Detect which cell encompasses the target text, then output its (x, y) center coordinate. 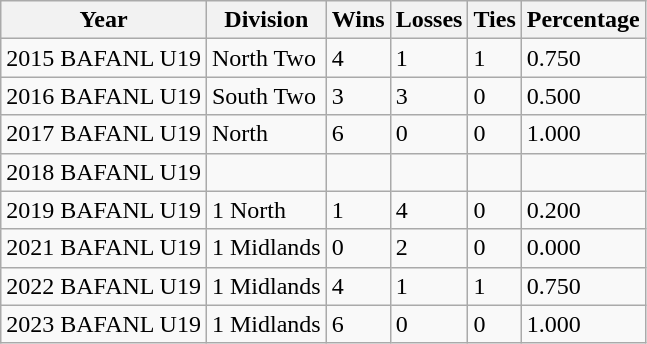
2023 BAFANL U19 (104, 324)
North Two (266, 58)
2021 BAFANL U19 (104, 248)
2 (429, 248)
Wins (358, 20)
2015 BAFANL U19 (104, 58)
0.500 (583, 96)
0.000 (583, 248)
Division (266, 20)
0.200 (583, 210)
2018 BAFANL U19 (104, 172)
Losses (429, 20)
2019 BAFANL U19 (104, 210)
Year (104, 20)
Percentage (583, 20)
2017 BAFANL U19 (104, 134)
North (266, 134)
1 North (266, 210)
South Two (266, 96)
Ties (494, 20)
2016 BAFANL U19 (104, 96)
2022 BAFANL U19 (104, 286)
